Capture the cell that displays the provided text and extract its [X, Y] central coordinate. 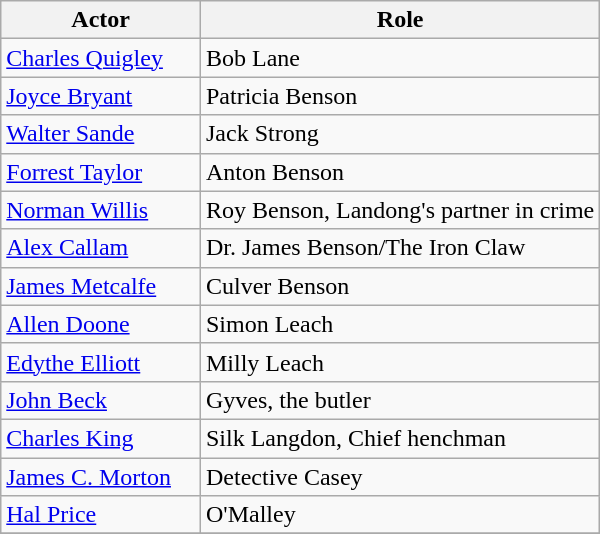
Walter Sande [101, 134]
Simon Leach [400, 324]
Jack Strong [400, 134]
Role [400, 20]
Patricia Benson [400, 96]
Edythe Elliott [101, 362]
Detective Casey [400, 477]
Silk Langdon, Chief henchman [400, 438]
Alex Callam [101, 248]
James Metcalfe [101, 286]
Charles Quigley [101, 58]
Forrest Taylor [101, 172]
Dr. James Benson/The Iron Claw [400, 248]
Actor [101, 20]
Roy Benson, Landong's partner in crime [400, 210]
Joyce Bryant [101, 96]
O'Malley [400, 515]
Culver Benson [400, 286]
Hal Price [101, 515]
Gyves, the butler [400, 400]
Bob Lane [400, 58]
Allen Doone [101, 324]
James C. Morton [101, 477]
Milly Leach [400, 362]
John Beck [101, 400]
Norman Willis [101, 210]
Charles King [101, 438]
Anton Benson [400, 172]
